Provide the [X, Y] coordinate of the cell's center where the given text is located.  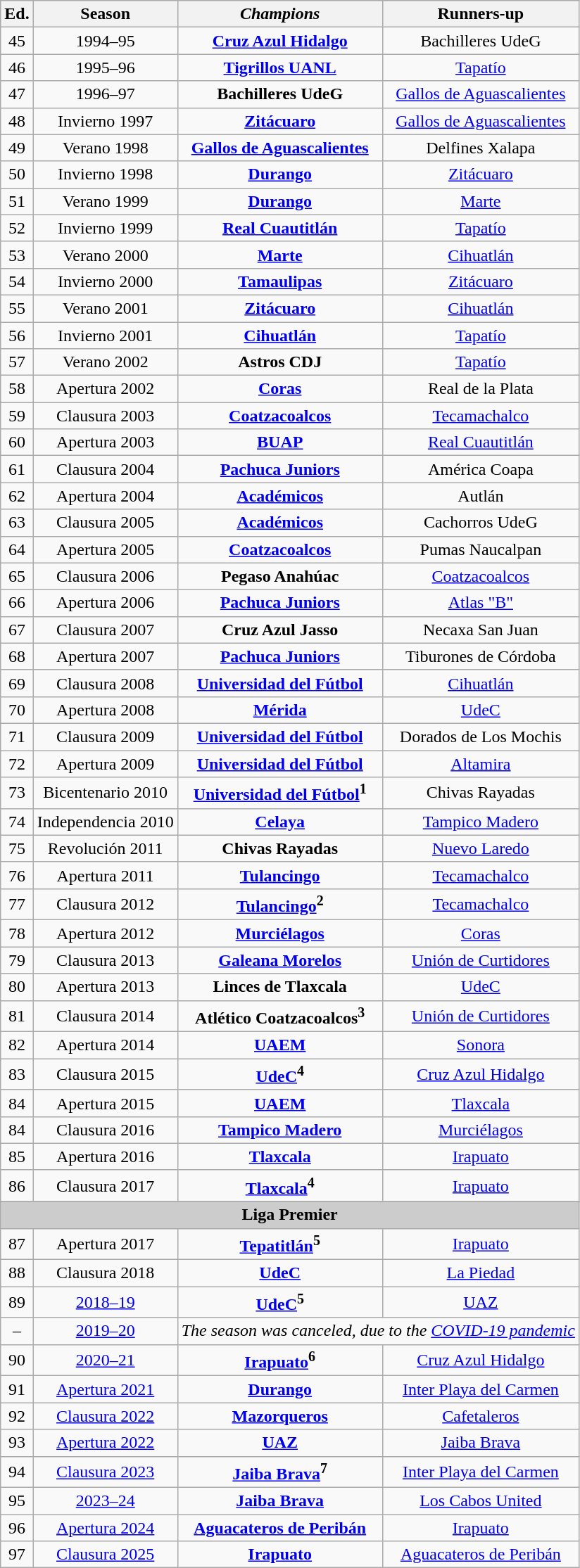
Pumas Naucalpan [480, 549]
Liga Premier [290, 1215]
83 [17, 1075]
Apertura 2003 [106, 442]
49 [17, 148]
Los Cabos United [480, 1501]
66 [17, 603]
2018–19 [106, 1303]
76 [17, 875]
Clausura 2008 [106, 683]
Clausura 2018 [106, 1273]
70 [17, 710]
68 [17, 656]
Invierno 1999 [106, 228]
81 [17, 1016]
Mazorqueros [280, 1416]
80 [17, 987]
Apertura 2007 [106, 656]
96 [17, 1528]
Apertura 2013 [106, 987]
73 [17, 793]
62 [17, 496]
Independencia 2010 [106, 822]
Clausura 2009 [106, 737]
Revolución 2011 [106, 848]
1996–97 [106, 94]
Clausura 2022 [106, 1416]
53 [17, 255]
Apertura 2006 [106, 603]
UdeC4 [280, 1075]
78 [17, 933]
60 [17, 442]
72 [17, 763]
55 [17, 308]
Clausura 2005 [106, 523]
Clausura 2016 [106, 1130]
69 [17, 683]
71 [17, 737]
Linces de Tlaxcala [280, 987]
Apertura 2021 [106, 1389]
89 [17, 1303]
54 [17, 281]
Tulancingo2 [280, 905]
Cruz Azul Jasso [280, 630]
91 [17, 1389]
Nuevo Laredo [480, 848]
Clausura 2006 [106, 576]
57 [17, 362]
La Piedad [480, 1273]
Apertura 2017 [106, 1244]
Clausura 2014 [106, 1016]
47 [17, 94]
Apertura 2014 [106, 1045]
82 [17, 1045]
Apertura 2015 [106, 1103]
64 [17, 549]
Apertura 2002 [106, 389]
85 [17, 1156]
Tamaulipas [280, 281]
Ed. [17, 14]
Cachorros UdeG [480, 523]
51 [17, 201]
Clausura 2013 [106, 960]
74 [17, 822]
Irapuato6 [280, 1360]
Tiburones de Córdoba [480, 656]
75 [17, 848]
Real de la Plata [480, 389]
58 [17, 389]
56 [17, 336]
79 [17, 960]
Verano 2001 [106, 308]
Verano 2000 [106, 255]
Pegaso Anahúac [280, 576]
Runners-up [480, 14]
Apertura 2008 [106, 710]
67 [17, 630]
Apertura 2005 [106, 549]
Clausura 2023 [106, 1472]
95 [17, 1501]
1995–96 [106, 68]
Clausura 2015 [106, 1075]
1994–95 [106, 41]
Bicentenario 2010 [106, 793]
Apertura 2009 [106, 763]
Cafetaleros [480, 1416]
63 [17, 523]
Clausura 2003 [106, 416]
48 [17, 121]
93 [17, 1443]
50 [17, 174]
Verano 1999 [106, 201]
Mérida [280, 710]
Galeana Morelos [280, 960]
Tulancingo [280, 875]
Necaxa San Juan [480, 630]
Apertura 2022 [106, 1443]
Invierno 1997 [106, 121]
– [17, 1331]
Clausura 2017 [106, 1186]
Verano 2002 [106, 362]
Apertura 2012 [106, 933]
52 [17, 228]
Celaya [280, 822]
Universidad del Fútbol1 [280, 793]
Invierno 2000 [106, 281]
Verano 1998 [106, 148]
88 [17, 1273]
2023–24 [106, 1501]
Tigrillos UANL [280, 68]
Tepatitlán5 [280, 1244]
Altamira [480, 763]
Sonora [480, 1045]
Apertura 2011 [106, 875]
2019–20 [106, 1331]
92 [17, 1416]
Atlético Coatzacoalcos3 [280, 1016]
The season was canceled, due to the COVID-19 pandemic [378, 1331]
BUAP [280, 442]
Apertura 2004 [106, 496]
97 [17, 1555]
45 [17, 41]
Autlán [480, 496]
Atlas "B" [480, 603]
Jaiba Brava7 [280, 1472]
Clausura 2012 [106, 905]
Season [106, 14]
Apertura 2016 [106, 1156]
UdeC5 [280, 1303]
90 [17, 1360]
Clausura 2025 [106, 1555]
2020–21 [106, 1360]
61 [17, 469]
86 [17, 1186]
Champions [280, 14]
Delfines Xalapa [480, 148]
América Coapa [480, 469]
Dorados de Los Mochis [480, 737]
77 [17, 905]
Clausura 2004 [106, 469]
46 [17, 68]
87 [17, 1244]
Tlaxcala4 [280, 1186]
Apertura 2024 [106, 1528]
Invierno 1998 [106, 174]
65 [17, 576]
Clausura 2007 [106, 630]
59 [17, 416]
Invierno 2001 [106, 336]
Astros CDJ [280, 362]
94 [17, 1472]
